For the text-containing cell, return its midpoint in [X, Y] coordinate format. 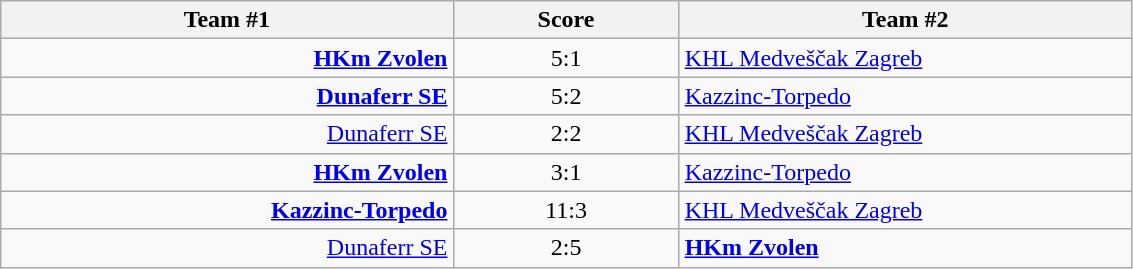
5:2 [566, 96]
11:3 [566, 210]
Team #2 [905, 20]
Score [566, 20]
5:1 [566, 58]
2:5 [566, 248]
3:1 [566, 172]
Team #1 [227, 20]
2:2 [566, 134]
